Provide the [X, Y] coordinate of the cell's center where the given text is located.  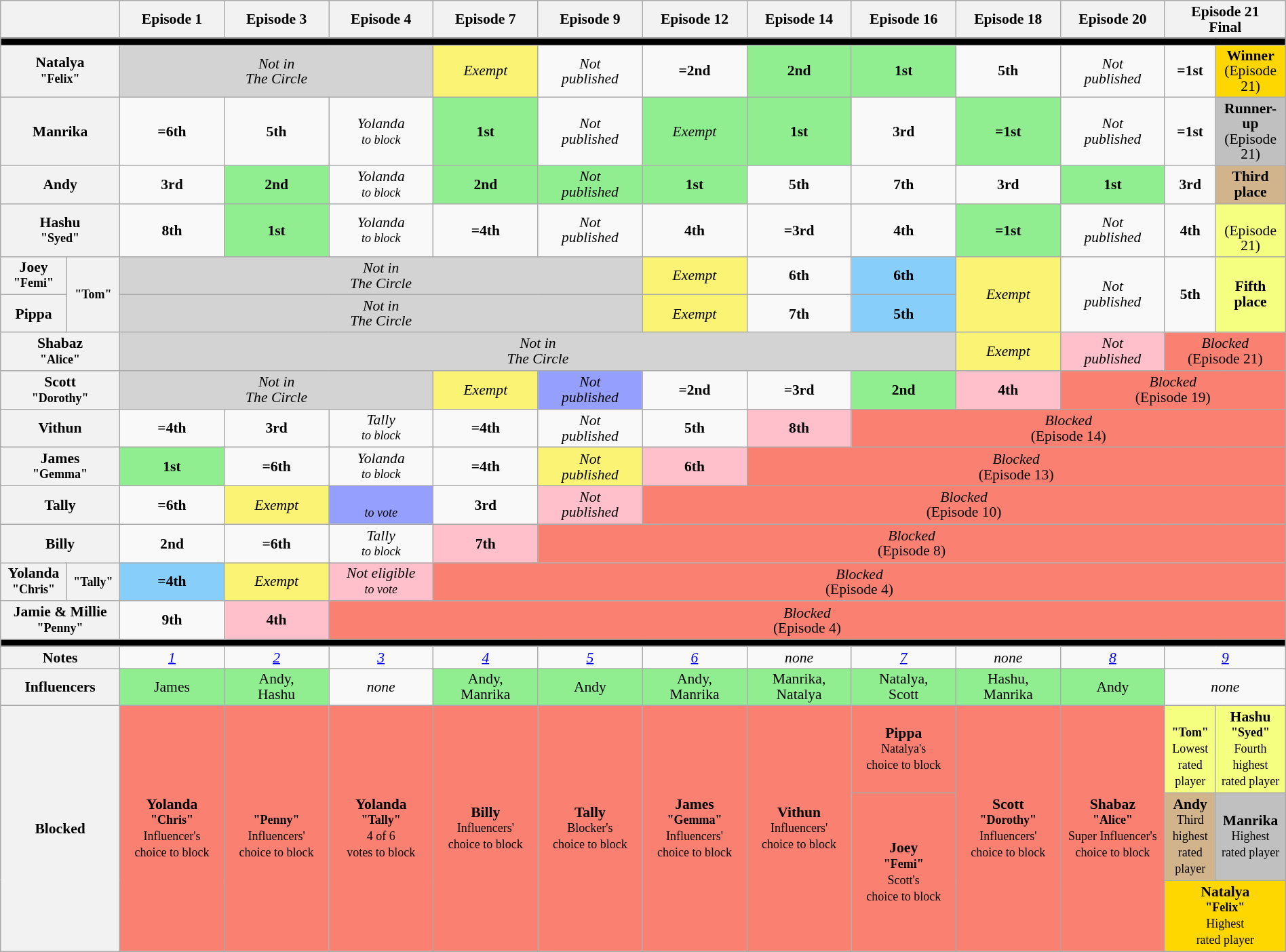
Andy,Hashu [277, 688]
Notes [60, 658]
Scott"Dorothy" [60, 391]
Natalya"Felix"Highestrated player [1225, 915]
Episode 16 [903, 19]
Natalya,Scott [903, 688]
Episode 14 [799, 19]
"Tally" [93, 582]
Episode 20 [1112, 19]
James"Gemma" [60, 467]
3 [381, 658]
(Episode 21) [1251, 231]
Natalya"Felix" [60, 71]
Fifth place [1251, 294]
Episode 7 [486, 19]
Scott"Dorothy"Influencers' choice to block [1008, 829]
8 [1112, 658]
PippaNatalya's choice to block [903, 750]
Blocked(Episode 13) [1016, 467]
Hashu,Manrika [1008, 688]
James"Gemma"Influencers' choice to block [695, 829]
Vithun [60, 429]
Manrika,Natalya [799, 688]
Winner (Episode 21) [1251, 71]
Not eligibleto vote [381, 582]
9 [1225, 658]
Billy [60, 544]
2 [277, 658]
Manrika [60, 132]
Yolanda"Tally"4 of 6 votes to block [381, 829]
Runner-up (Episode 21) [1251, 132]
Third place [1251, 184]
Episode 12 [695, 19]
5 [590, 658]
Shabaz"Alice" [60, 351]
Hashu"Syed"Fourth highestrated player [1251, 750]
Pippa [34, 313]
Joey"Femi" [34, 275]
Influencers [60, 688]
Blocked(Episode 21) [1225, 351]
Yolanda"Chris" [34, 582]
7 [903, 658]
"Tom" [93, 294]
Blocked [60, 829]
Blocked(Episode 14) [1068, 429]
"Tom"Lowestrated player [1190, 750]
to vote [381, 506]
Episode 18 [1008, 19]
TallyBlocker's choice to block [590, 829]
ManrikaHighestrated player [1251, 837]
AndyThird highestrated player [1190, 837]
VithunInfluencers' choice to block [799, 829]
Yolanda"Chris"Influencer's choice to block [172, 829]
Jamie & Millie"Penny" [60, 621]
4 [486, 658]
6 [695, 658]
Episode 1 [172, 19]
James [172, 688]
Episode 9 [590, 19]
Episode 21Final [1225, 19]
9th [172, 621]
Blocked(Episode 19) [1173, 391]
Tally [60, 506]
BillyInfluencers' choice to block [486, 829]
Episode 4 [381, 19]
"Penny"Influencers' choice to block [277, 829]
Joey"Femi"Scott's choice to block [903, 872]
Shabaz"Alice"Super Influencer's choice to block [1112, 829]
Blocked(Episode 10) [964, 506]
Blocked(Episode 8) [912, 544]
Hashu"Syed" [60, 231]
Episode 3 [277, 19]
1 [172, 658]
